Capture the cell that displays the provided text and extract its (X, Y) central coordinate. 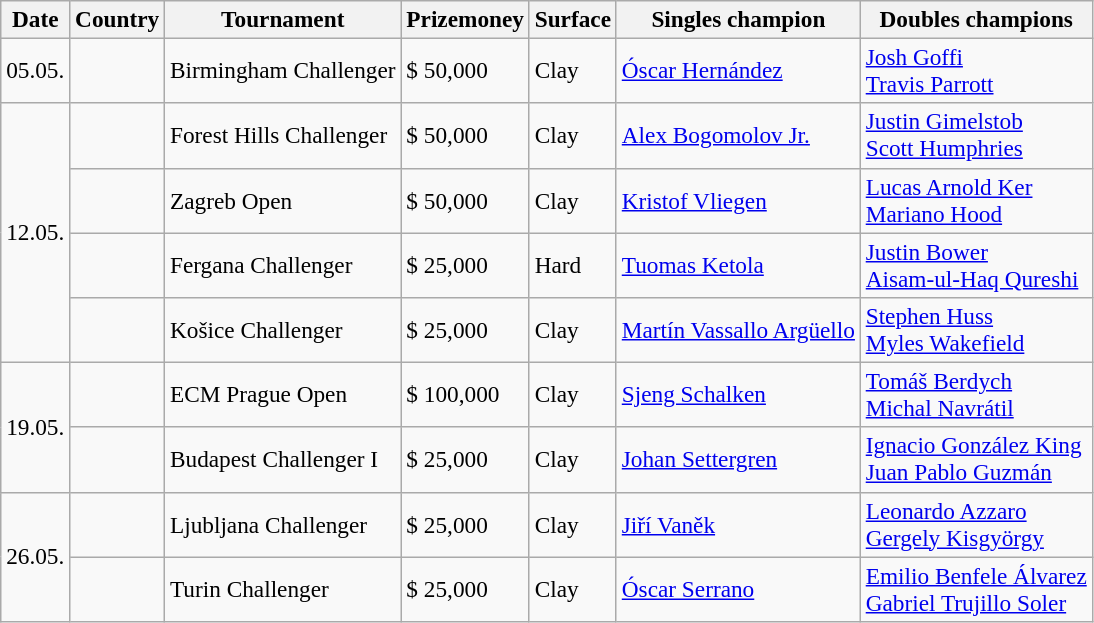
Emilio Benfele Álvarez Gabriel Trujillo Soler (976, 588)
Johan Settergren (738, 460)
Lucas Arnold Ker Mariano Hood (976, 200)
Birmingham Challenger (283, 70)
Forest Hills Challenger (283, 136)
Tomáš Berdych Michal Navrátil (976, 394)
Košice Challenger (283, 330)
Leonardo Azzaro Gergely Kisgyörgy (976, 524)
Doubles champions (976, 19)
Turin Challenger (283, 588)
Kristof Vliegen (738, 200)
Josh Goffi Travis Parrott (976, 70)
Date (36, 19)
Tournament (283, 19)
Jiří Vaněk (738, 524)
ECM Prague Open (283, 394)
19.05. (36, 427)
Stephen Huss Myles Wakefield (976, 330)
Ljubljana Challenger (283, 524)
Martín Vassallo Argüello (738, 330)
26.05. (36, 557)
$ 100,000 (465, 394)
Justin Bower Aisam-ul-Haq Qureshi (976, 264)
Óscar Hernández (738, 70)
12.05. (36, 232)
Óscar Serrano (738, 588)
Ignacio González King Juan Pablo Guzmán (976, 460)
Prizemoney (465, 19)
Fergana Challenger (283, 264)
Country (118, 19)
Justin Gimelstob Scott Humphries (976, 136)
05.05. (36, 70)
Budapest Challenger I (283, 460)
Surface (572, 19)
Hard (572, 264)
Alex Bogomolov Jr. (738, 136)
Tuomas Ketola (738, 264)
Singles champion (738, 19)
Sjeng Schalken (738, 394)
Zagreb Open (283, 200)
